Return the [x, y] coordinate for the center point of the cell that contains the specified text.  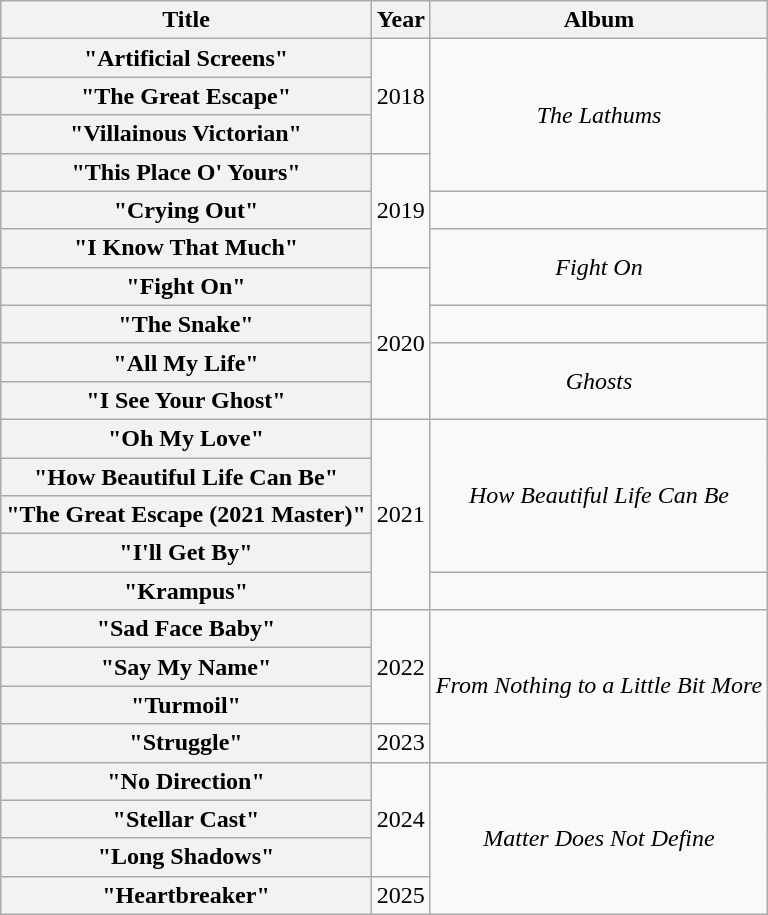
"Artificial Screens" [186, 58]
Ghosts [598, 381]
"Krampus" [186, 591]
"Long Shadows" [186, 857]
Album [598, 20]
"Say My Name" [186, 667]
"Oh My Love" [186, 438]
Year [400, 20]
From Nothing to a Little Bit More [598, 686]
"Fight On" [186, 286]
"All My Life" [186, 362]
"Struggle" [186, 743]
How Beautiful Life Can Be [598, 495]
"The Great Escape (2021 Master)" [186, 515]
"This Place O' Yours" [186, 172]
2018 [400, 96]
2022 [400, 667]
"I'll Get By" [186, 553]
The Lathums [598, 115]
"Stellar Cast" [186, 819]
2020 [400, 343]
"Sad Face Baby" [186, 629]
2023 [400, 743]
"The Snake" [186, 324]
Fight On [598, 267]
"Turmoil" [186, 705]
Title [186, 20]
2021 [400, 514]
"I Know That Much" [186, 248]
"The Great Escape" [186, 96]
"I See Your Ghost" [186, 400]
"Heartbreaker" [186, 895]
"How Beautiful Life Can Be" [186, 477]
2025 [400, 895]
"Crying Out" [186, 210]
2024 [400, 819]
"No Direction" [186, 781]
Matter Does Not Define [598, 838]
"Villainous Victorian" [186, 134]
2019 [400, 210]
